Capture the cell that displays the provided text and extract its [X, Y] central coordinate. 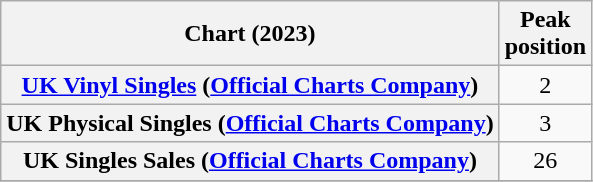
UK Vinyl Singles (Official Charts Company) [250, 85]
3 [545, 123]
UK Physical Singles (Official Charts Company) [250, 123]
Peakposition [545, 34]
Chart (2023) [250, 34]
UK Singles Sales (Official Charts Company) [250, 161]
26 [545, 161]
2 [545, 85]
